Provide the [X, Y] coordinate of the cell's center where the given text is located.  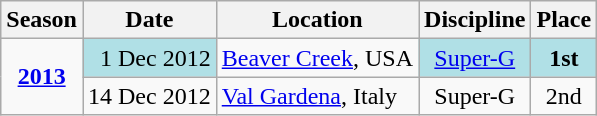
Val Gardena, Italy [317, 96]
2013 [42, 77]
2nd [564, 96]
Location [317, 20]
Beaver Creek, USA [317, 58]
1st [564, 58]
14 Dec 2012 [149, 96]
Season [42, 20]
Place [564, 20]
Discipline [475, 20]
Date [149, 20]
1 Dec 2012 [149, 58]
